Extract the [X, Y] coordinate from the center of the cell holding the provided text.  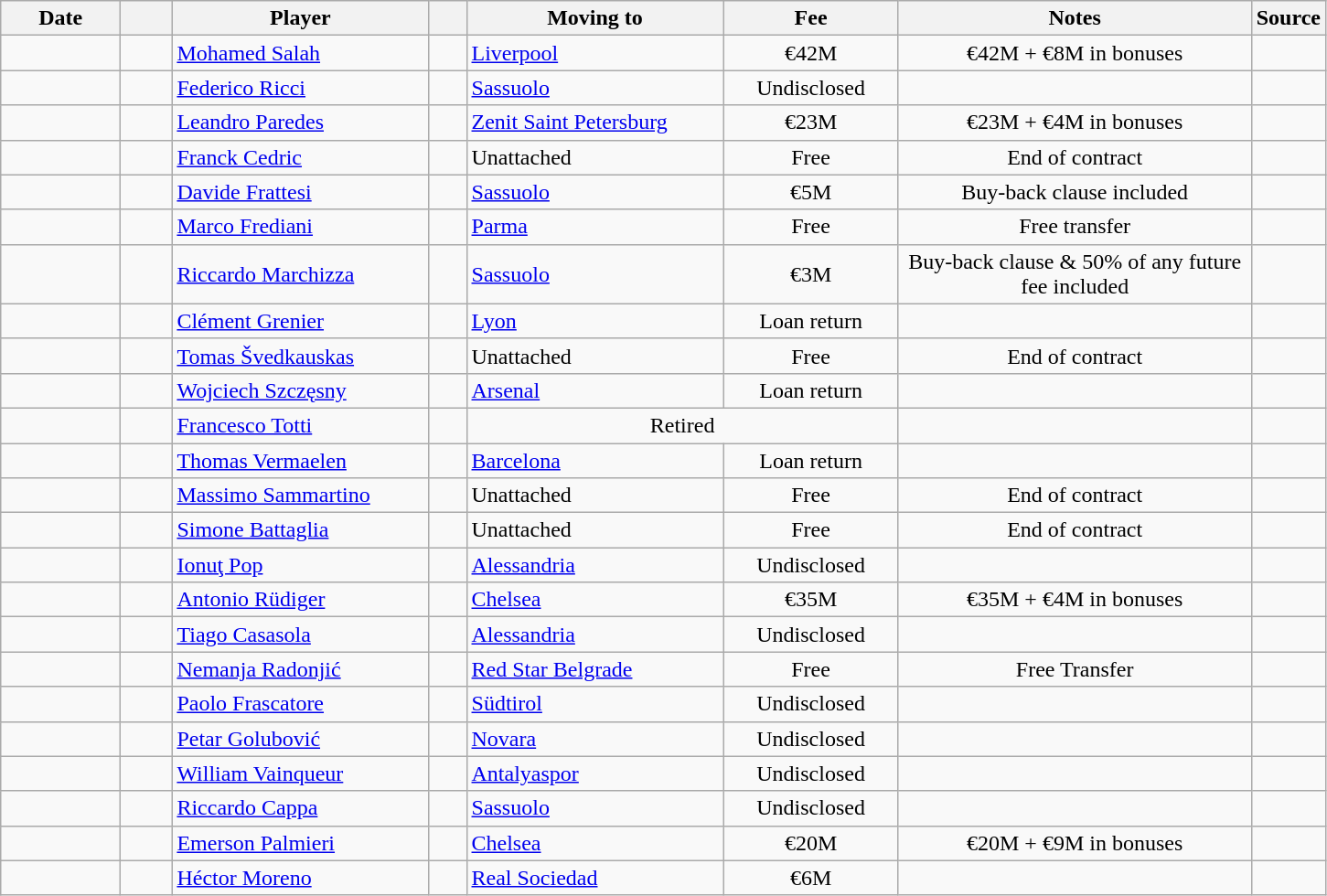
Héctor Moreno [300, 878]
€23M + €4M in bonuses [1075, 123]
Massimo Sammartino [300, 496]
€3M [810, 274]
Player [300, 18]
Fee [810, 18]
Emerson Palmieri [300, 843]
Mohamed Salah [300, 53]
Leandro Paredes [300, 123]
Date [60, 18]
Ionuţ Pop [300, 565]
€42M + €8M in bonuses [1075, 53]
Petar Golubović [300, 739]
€20M + €9M in bonuses [1075, 843]
Antonio Rüdiger [300, 600]
Südtirol [594, 704]
Free transfer [1075, 227]
€20M [810, 843]
Liverpool [594, 53]
€35M + €4M in bonuses [1075, 600]
€35M [810, 600]
Tomas Švedkauskas [300, 356]
Parma [594, 227]
Buy-back clause & 50% of any future fee included [1075, 274]
Novara [594, 739]
Federico Ricci [300, 88]
Moving to [594, 18]
Antalyaspor [594, 773]
€5M [810, 192]
Buy-back clause included [1075, 192]
€6M [810, 878]
Francesco Totti [300, 425]
Wojciech Szczęsny [300, 390]
Davide Frattesi [300, 192]
Tiago Casasola [300, 635]
€42M [810, 53]
Marco Frediani [300, 227]
Zenit Saint Petersburg [594, 123]
Simone Battaglia [300, 530]
Riccardo Cappa [300, 808]
William Vainqueur [300, 773]
Franck Cedric [300, 157]
Real Sociedad [594, 878]
Notes [1075, 18]
Paolo Frascatore [300, 704]
Barcelona [594, 460]
€23M [810, 123]
Free Transfer [1075, 669]
Riccardo Marchizza [300, 274]
Source [1288, 18]
Red Star Belgrade [594, 669]
Lyon [594, 321]
Retired [682, 425]
Nemanja Radonjić [300, 669]
Arsenal [594, 390]
Clément Grenier [300, 321]
Thomas Vermaelen [300, 460]
